Extract the (X, Y) coordinate from the center of the cell holding the provided text.  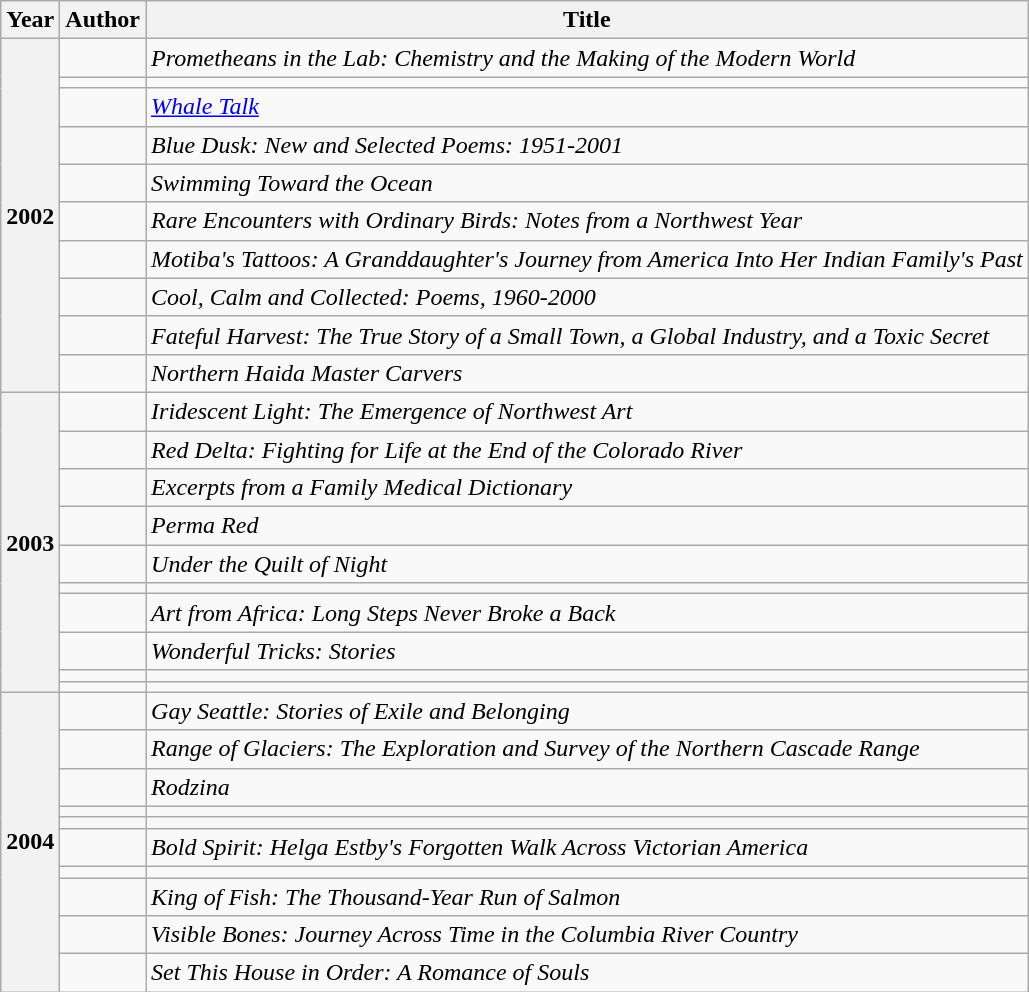
2002 (30, 216)
Range of Glaciers: The Exploration and Survey of the Northern Cascade Range (588, 749)
Whale Talk (588, 107)
Red Delta: Fighting for Life at the End of the Colorado River (588, 449)
Under the Quilt of Night (588, 564)
Gay Seattle: Stories of Exile and Belonging (588, 711)
Prometheans in the Lab: Chemistry and the Making of the Modern World (588, 58)
Rare Encounters with Ordinary Birds: Notes from a Northwest Year (588, 221)
Bold Spirit: Helga Estby's Forgotten Walk Across Victorian America (588, 847)
Fateful Harvest: The True Story of a Small Town, a Global Industry, and a Toxic Secret (588, 335)
Cool, Calm and Collected: Poems, 1960-2000 (588, 297)
Set This House in Order: A Romance of Souls (588, 973)
Visible Bones: Journey Across Time in the Columbia River Country (588, 935)
Perma Red (588, 526)
Motiba's Tattoos: A Granddaughter's Journey from America Into Her Indian Family's Past (588, 259)
Northern Haida Master Carvers (588, 373)
King of Fish: The Thousand-Year Run of Salmon (588, 897)
Year (30, 20)
Rodzina (588, 787)
2004 (30, 842)
Author (103, 20)
Art from Africa: Long Steps Never Broke a Back (588, 613)
Blue Dusk: New and Selected Poems: 1951-2001 (588, 145)
Iridescent Light: The Emergence of Northwest Art (588, 411)
2003 (30, 542)
Swimming Toward the Ocean (588, 183)
Wonderful Tricks: Stories (588, 651)
Excerpts from a Family Medical Dictionary (588, 488)
Title (588, 20)
